Scan for the cell matching the given text and deliver its (X, Y) coordinate at center. 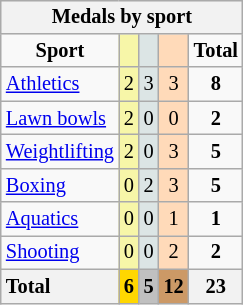
Weightlifting (60, 152)
6 (129, 286)
8 (216, 84)
23 (216, 286)
Boxing (60, 185)
Aquatics (60, 219)
Medals by sport (122, 17)
Sport (60, 51)
12 (174, 286)
Athletics (60, 84)
Shooting (60, 253)
Lawn bowls (60, 118)
